Find where the given text appears and provide that cell's center as [x, y] coordinate. 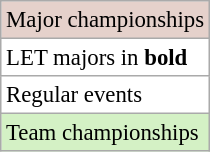
Team championships [106, 133]
LET majors in bold [106, 58]
Regular events [106, 95]
Major championships [106, 20]
